Pinpoint the cell where the given text exists, returning its [x, y] midpoint coordinate. 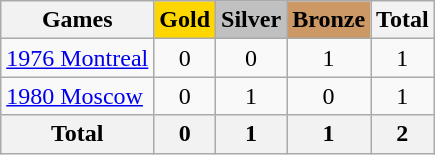
Gold [185, 20]
Silver [252, 20]
1980 Moscow [78, 96]
Games [78, 20]
1976 Montreal [78, 58]
2 [403, 134]
Bronze [329, 20]
